Identify which cell holds the provided text, then report its [X, Y] central coordinate. 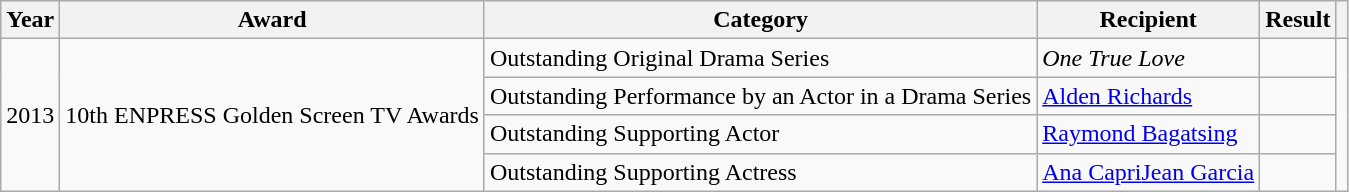
Outstanding Supporting Actor [760, 134]
Outstanding Supporting Actress [760, 172]
Award [272, 20]
Result [1298, 20]
One True Love [1148, 58]
Outstanding Performance by an Actor in a Drama Series [760, 96]
Raymond Bagatsing [1148, 134]
Outstanding Original Drama Series [760, 58]
Alden Richards [1148, 96]
Year [30, 20]
Recipient [1148, 20]
Category [760, 20]
10th ENPRESS Golden Screen TV Awards [272, 115]
Ana CapriJean Garcia [1148, 172]
2013 [30, 115]
